Find where the given text appears and provide that cell's center as (X, Y) coordinate. 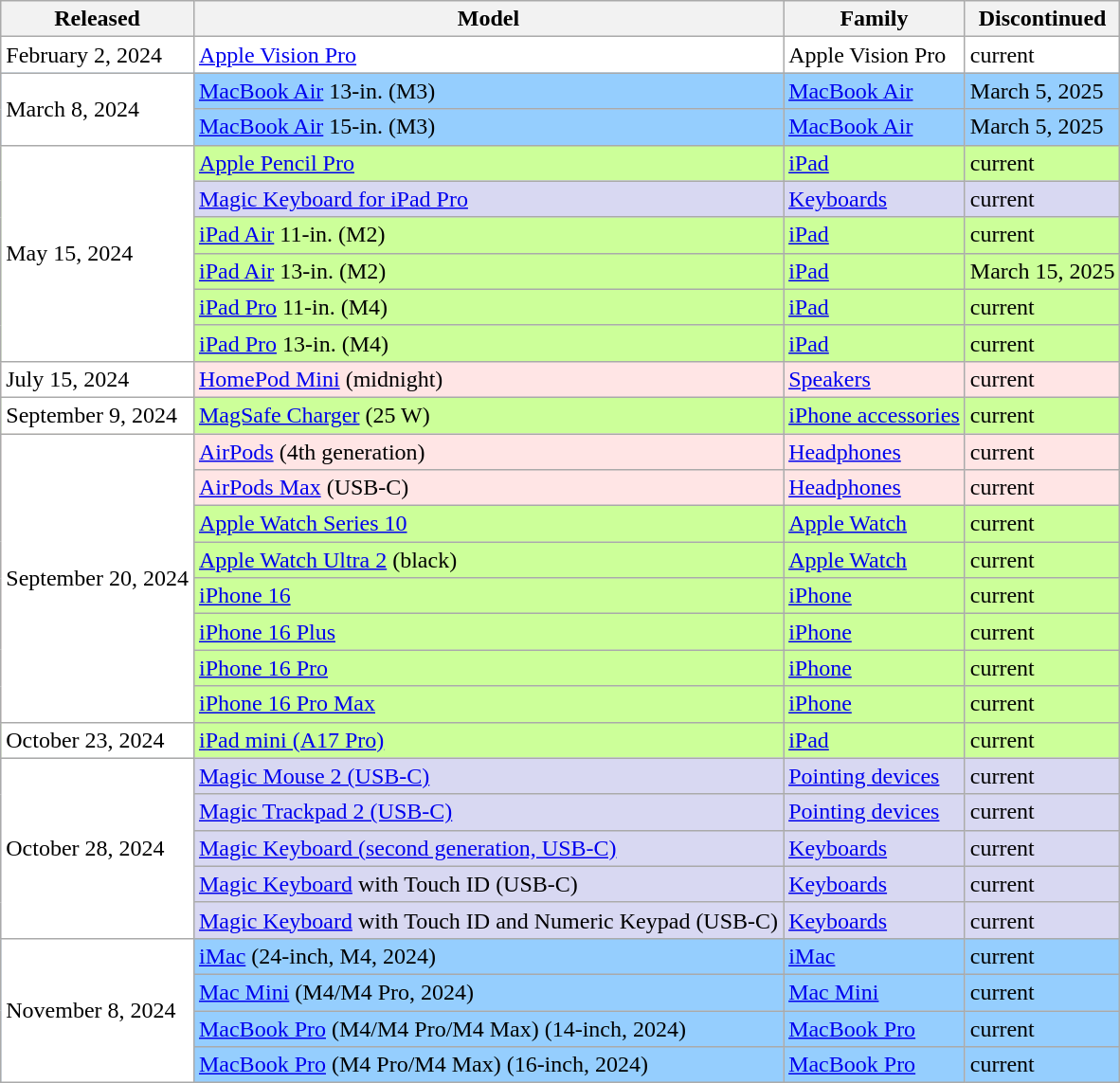
MacBook Pro (M4/M4 Pro/M4 Max) (14-inch, 2024) (488, 1028)
iPhone 16 Plus (488, 632)
Model (488, 19)
November 8, 2024 (98, 1010)
March 8, 2024 (98, 109)
October 23, 2024 (98, 740)
MacBook Air 13-in. (M3) (488, 91)
Magic Trackpad 2 (USB-C) (488, 812)
iPhone accessories (875, 415)
iPad Air 13-in. (M2) (488, 271)
Mac Mini (M4/M4 Pro, 2024) (488, 992)
Magic Keyboard (second generation, USB-C) (488, 848)
September 9, 2024 (98, 415)
October 28, 2024 (98, 848)
AirPods (4th generation) (488, 452)
AirPods Max (USB-C) (488, 488)
MacBook Pro (M4 Pro/M4 Max) (16-inch, 2024) (488, 1065)
May 15, 2024 (98, 253)
iPhone 16 Pro (488, 668)
Apple Watch Series 10 (488, 524)
iPhone 16 (488, 596)
Apple Pencil Pro (488, 163)
March 15, 2025 (1042, 271)
iPad Pro 13-in. (M4) (488, 343)
iPad Air 11-in. (M2) (488, 235)
Magic Keyboard with Touch ID and Numeric Keypad (USB-C) (488, 920)
Discontinued (1042, 19)
February 2, 2024 (98, 55)
July 15, 2024 (98, 379)
iPhone 16 Pro Max (488, 704)
iMac (24-inch, M4, 2024) (488, 956)
Speakers (875, 379)
MagSafe Charger (25 W) (488, 415)
Magic Keyboard for iPad Pro (488, 199)
Apple Watch Ultra 2 (black) (488, 560)
Mac Mini (875, 992)
Magic Keyboard with Touch ID (USB-C) (488, 884)
iPad mini (A17 Pro) (488, 740)
Family (875, 19)
HomePod Mini (midnight) (488, 379)
MacBook Air 15-in. (M3) (488, 127)
Released (98, 19)
September 20, 2024 (98, 578)
iPad Pro 11-in. (M4) (488, 307)
iMac (875, 956)
Magic Mouse 2 (USB-C) (488, 776)
